Search for the cell housing the specified text and yield its [x, y] center coordinate. 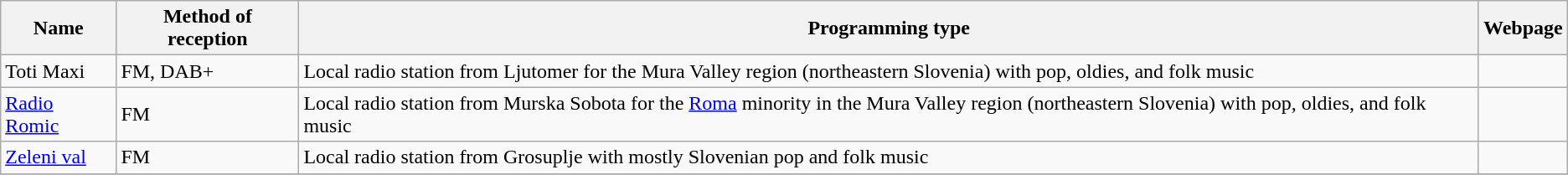
Radio Romic [59, 114]
Local radio station from Murska Sobota for the Roma minority in the Mura Valley region (northeastern Slovenia) with pop, oldies, and folk music [890, 114]
Toti Maxi [59, 71]
FM, DAB+ [208, 71]
Webpage [1523, 28]
Local radio station from Grosuplje with mostly Slovenian pop and folk music [890, 157]
Name [59, 28]
Local radio station from Ljutomer for the Mura Valley region (northeastern Slovenia) with pop, oldies, and folk music [890, 71]
Method of reception [208, 28]
Programming type [890, 28]
Zeleni val [59, 157]
